Identify which cell holds the provided text, then report its [X, Y] central coordinate. 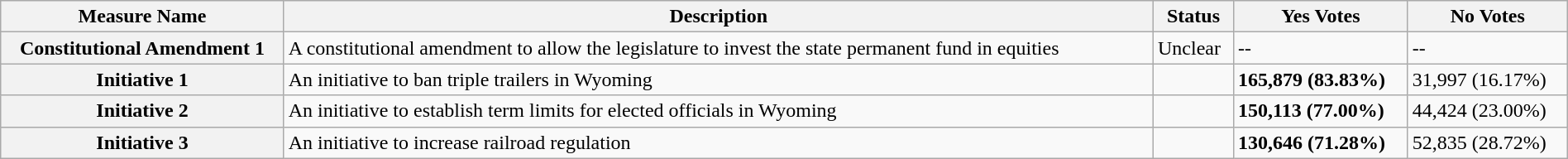
31,997 (16.17%) [1487, 79]
52,835 (28.72%) [1487, 142]
Initiative 3 [142, 142]
44,424 (23.00%) [1487, 111]
Initiative 1 [142, 79]
165,879 (83.83%) [1320, 79]
An initiative to establish term limits for elected officials in Wyoming [718, 111]
An initiative to increase railroad regulation [718, 142]
Measure Name [142, 17]
Constitutional Amendment 1 [142, 48]
Initiative 2 [142, 111]
Yes Votes [1320, 17]
Status [1193, 17]
An initiative to ban triple trailers in Wyoming [718, 79]
150,113 (77.00%) [1320, 111]
Unclear [1193, 48]
Description [718, 17]
130,646 (71.28%) [1320, 142]
No Votes [1487, 17]
A constitutional amendment to allow the legislature to invest the state permanent fund in equities [718, 48]
